Find where the given text appears and provide that cell's center as [X, Y] coordinate. 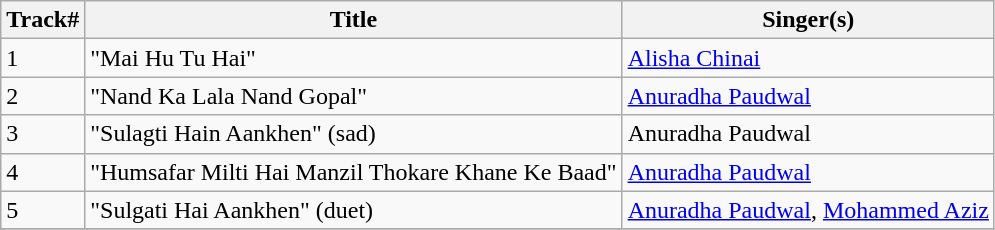
1 [43, 58]
"Humsafar Milti Hai Manzil Thokare Khane Ke Baad" [354, 172]
3 [43, 134]
Anuradha Paudwal, Mohammed Aziz [808, 210]
"Nand Ka Lala Nand Gopal" [354, 96]
Track# [43, 20]
"Sulgati Hai Aankhen" (duet) [354, 210]
"Sulagti Hain Aankhen" (sad) [354, 134]
"Mai Hu Tu Hai" [354, 58]
Title [354, 20]
5 [43, 210]
Alisha Chinai [808, 58]
Singer(s) [808, 20]
2 [43, 96]
4 [43, 172]
